Scan for the cell matching the given text and deliver its (X, Y) coordinate at center. 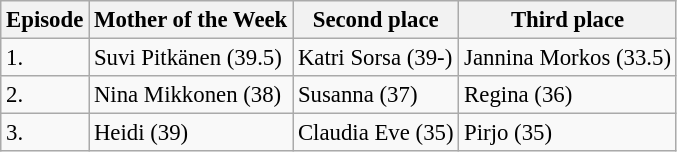
2. (45, 95)
Suvi Pitkänen (39.5) (191, 58)
Heidi (39) (191, 133)
Claudia Eve (35) (376, 133)
Susanna (37) (376, 95)
Episode (45, 20)
Mother of the Week (191, 20)
Regina (36) (568, 95)
3. (45, 133)
Jannina Morkos (33.5) (568, 58)
Pirjo (35) (568, 133)
Third place (568, 20)
Nina Mikkonen (38) (191, 95)
Katri Sorsa (39-) (376, 58)
1. (45, 58)
Second place (376, 20)
